Extract the (x, y) coordinate from the center of the cell holding the provided text.  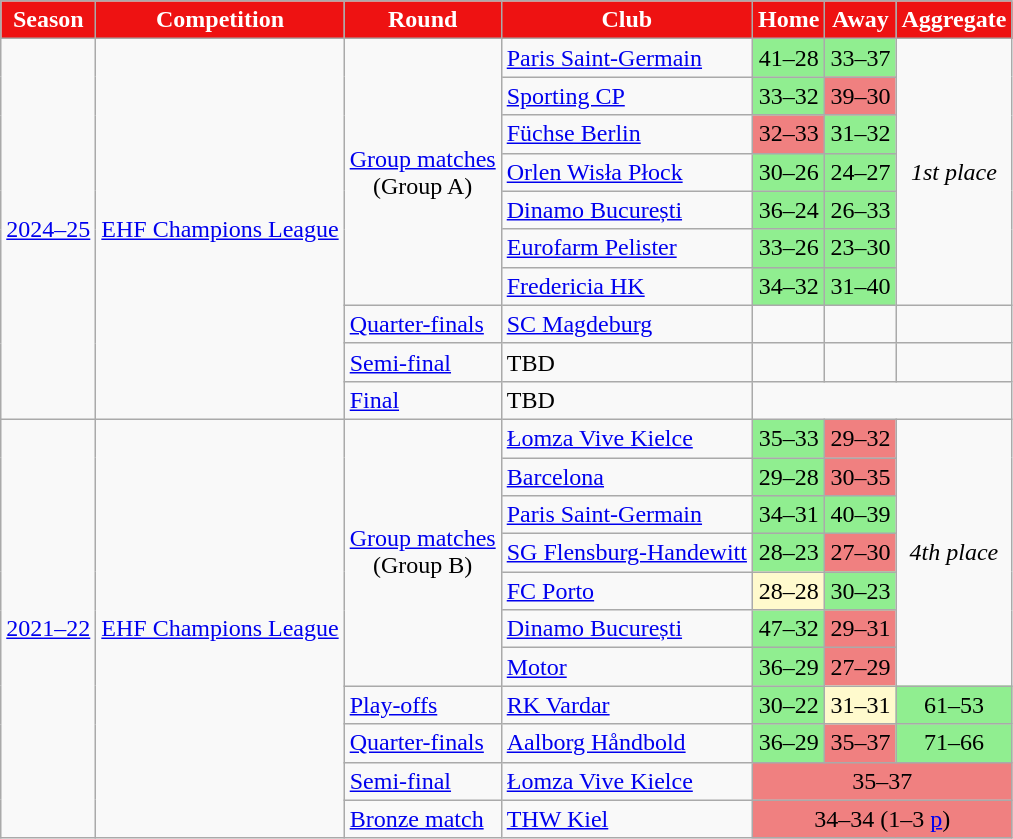
Group matches(Group A) (422, 172)
34–32 (788, 286)
Group matches(Group B) (422, 552)
30–22 (788, 705)
30–35 (860, 477)
SC Magdeburg (626, 324)
Orlen Wisła Płock (626, 172)
Round (422, 20)
Bronze match (422, 819)
Aalborg Håndbold (626, 743)
29–32 (860, 438)
33–37 (860, 58)
2024–25 (48, 230)
27–30 (860, 553)
35–33 (788, 438)
29–31 (860, 629)
26–33 (860, 210)
24–27 (860, 172)
Sporting CP (626, 96)
Motor (626, 667)
Füchse Berlin (626, 134)
31–31 (860, 705)
30–23 (860, 591)
29–28 (788, 477)
Eurofarm Pelister (626, 248)
RK Vardar (626, 705)
41–28 (788, 58)
Club (626, 20)
Home (788, 20)
61–53 (954, 705)
Final (422, 400)
30–26 (788, 172)
27–29 (860, 667)
33–32 (788, 96)
Fredericia HK (626, 286)
31–32 (860, 134)
THW Kiel (626, 819)
47–32 (788, 629)
40–39 (860, 515)
FC Porto (626, 591)
Play-offs (422, 705)
4th place (954, 552)
Away (860, 20)
32–33 (788, 134)
71–66 (954, 743)
Barcelona (626, 477)
28–23 (788, 553)
Aggregate (954, 20)
31–40 (860, 286)
28–28 (788, 591)
23–30 (860, 248)
Competition (220, 20)
36–24 (788, 210)
39–30 (860, 96)
2021–22 (48, 628)
Season (48, 20)
SG Flensburg-Handewitt (626, 553)
34–34 (1–3 p) (882, 819)
33–26 (788, 248)
1st place (954, 172)
34–31 (788, 515)
